Return [x, y] of the center of cell containing provided text 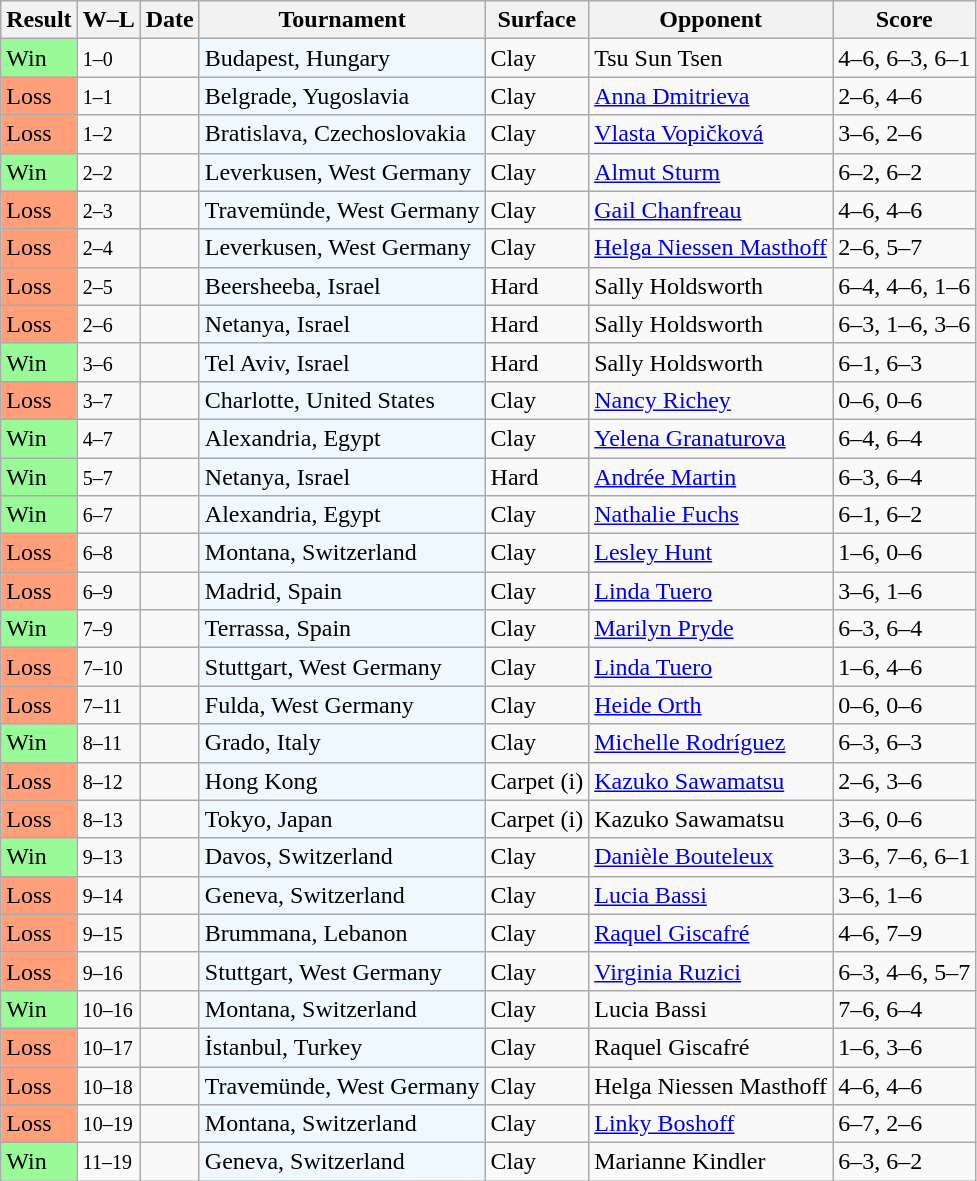
9–16 [108, 971]
1–6, 3–6 [904, 1047]
3–6 [108, 362]
8–11 [108, 743]
Tokyo, Japan [342, 819]
Opponent [711, 20]
2–3 [108, 210]
4–6, 7–9 [904, 933]
Tournament [342, 20]
6–3, 6–2 [904, 1162]
Davos, Switzerland [342, 857]
Lesley Hunt [711, 553]
Belgrade, Yugoslavia [342, 96]
Hong Kong [342, 781]
Surface [537, 20]
Fulda, West Germany [342, 705]
1–0 [108, 58]
2–6, 5–7 [904, 248]
Grado, Italy [342, 743]
3–6, 2–6 [904, 134]
İstanbul, Turkey [342, 1047]
6–3, 1–6, 3–6 [904, 324]
9–15 [108, 933]
6–7 [108, 515]
Marilyn Pryde [711, 629]
6–3, 6–3 [904, 743]
2–5 [108, 286]
Budapest, Hungary [342, 58]
Heide Orth [711, 705]
Michelle Rodríguez [711, 743]
3–7 [108, 400]
6–8 [108, 553]
Terrassa, Spain [342, 629]
Anna Dmitrieva [711, 96]
W–L [108, 20]
6–4, 6–4 [904, 438]
2–2 [108, 172]
Yelena Granaturova [711, 438]
Linky Boshoff [711, 1124]
7–6, 6–4 [904, 1009]
Brummana, Lebanon [342, 933]
10–18 [108, 1085]
6–3, 4–6, 5–7 [904, 971]
4–6, 6–3, 6–1 [904, 58]
10–16 [108, 1009]
8–13 [108, 819]
3–6, 7–6, 6–1 [904, 857]
6–9 [108, 591]
Andrée Martin [711, 477]
4–7 [108, 438]
7–9 [108, 629]
7–11 [108, 705]
Beersheeba, Israel [342, 286]
10–17 [108, 1047]
Virginia Ruzici [711, 971]
Danièle Bouteleux [711, 857]
1–6, 0–6 [904, 553]
6–7, 2–6 [904, 1124]
Nathalie Fuchs [711, 515]
8–12 [108, 781]
Almut Sturm [711, 172]
Date [170, 20]
6–4, 4–6, 1–6 [904, 286]
6–1, 6–2 [904, 515]
1–1 [108, 96]
1–6, 4–6 [904, 667]
Madrid, Spain [342, 591]
2–6, 4–6 [904, 96]
Tel Aviv, Israel [342, 362]
Gail Chanfreau [711, 210]
5–7 [108, 477]
Charlotte, United States [342, 400]
6–2, 6–2 [904, 172]
Nancy Richey [711, 400]
Result [39, 20]
9–13 [108, 857]
7–10 [108, 667]
2–6, 3–6 [904, 781]
Bratislava, Czechoslovakia [342, 134]
Vlasta Vopičková [711, 134]
3–6, 0–6 [904, 819]
10–19 [108, 1124]
1–2 [108, 134]
9–14 [108, 895]
2–6 [108, 324]
Score [904, 20]
11–19 [108, 1162]
Tsu Sun Tsen [711, 58]
6–1, 6–3 [904, 362]
2–4 [108, 248]
Marianne Kindler [711, 1162]
